Return the (X, Y) coordinate for the center point of the cell that contains the specified text.  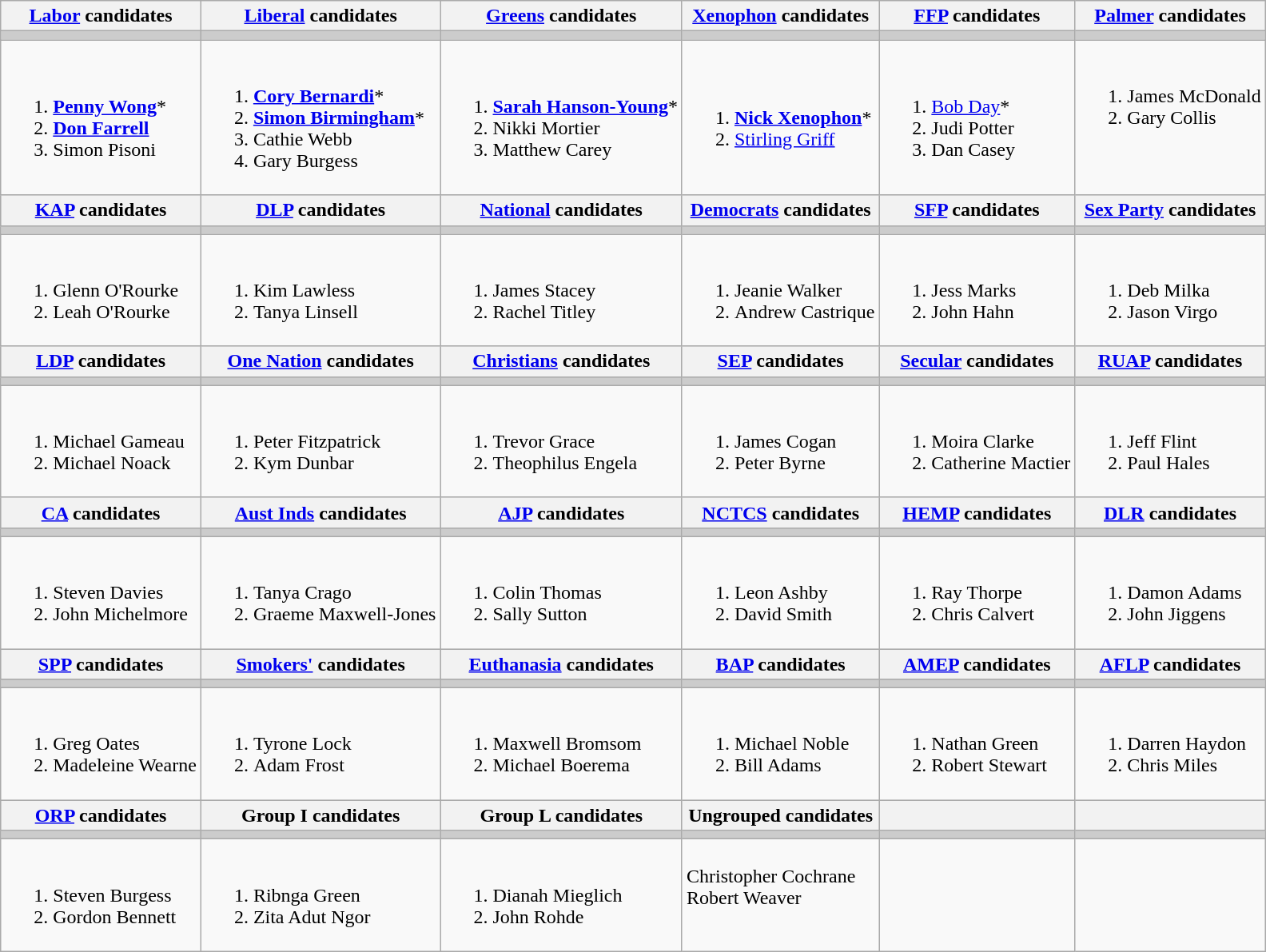
AMEP candidates (977, 664)
National candidates (561, 210)
Nathan GreenRobert Stewart (977, 744)
Peter FitzpatrickKym Dunbar (320, 441)
Leon AshbyDavid Smith (780, 592)
Tyrone LockAdam Frost (320, 744)
DLP candidates (320, 210)
Damon AdamsJohn Jiggens (1170, 592)
Greens candidates (561, 16)
Glenn O'RourkeLeah O'Rourke (101, 290)
Liberal candidates (320, 16)
AJP candidates (561, 512)
Secular candidates (977, 361)
Deb MilkaJason Virgo (1170, 290)
SPP candidates (101, 664)
Jess MarksJohn Hahn (977, 290)
SFP candidates (977, 210)
Penny Wong*Don FarrellSimon Pisoni (101, 118)
Ungrouped candidates (780, 815)
Trevor GraceTheophilus Engela (561, 441)
ORP candidates (101, 815)
James McDonaldGary Collis (1170, 118)
Group I candidates (320, 815)
Kim LawlessTanya Linsell (320, 290)
RUAP candidates (1170, 361)
KAP candidates (101, 210)
James CoganPeter Byrne (780, 441)
Tanya CragoGraeme Maxwell-Jones (320, 592)
FFP candidates (977, 16)
Smokers' candidates (320, 664)
LDP candidates (101, 361)
Labor candidates (101, 16)
CA candidates (101, 512)
Group L candidates (561, 815)
Darren HaydonChris Miles (1170, 744)
Sex Party candidates (1170, 210)
Xenophon candidates (780, 16)
Bob Day*Judi PotterDan Casey (977, 118)
Moira ClarkeCatherine Mactier (977, 441)
NCTCS candidates (780, 512)
Greg OatesMadeleine Wearne (101, 744)
SEP candidates (780, 361)
Sarah Hanson-Young*Nikki MortierMatthew Carey (561, 118)
Jeanie WalkerAndrew Castrique (780, 290)
Colin ThomasSally Sutton (561, 592)
Cory Bernardi*Simon Birmingham*Cathie WebbGary Burgess (320, 118)
AFLP candidates (1170, 664)
One Nation candidates (320, 361)
Jeff FlintPaul Hales (1170, 441)
Christians candidates (561, 361)
DLR candidates (1170, 512)
Dianah MieglichJohn Rohde (561, 895)
Michael NobleBill Adams (780, 744)
Euthanasia candidates (561, 664)
Nick Xenophon*Stirling Griff (780, 118)
BAP candidates (780, 664)
Maxwell BromsomMichael Boerema (561, 744)
Ribnga GreenZita Adut Ngor (320, 895)
Ray ThorpeChris Calvert (977, 592)
Democrats candidates (780, 210)
James StaceyRachel Titley (561, 290)
Steven BurgessGordon Bennett (101, 895)
Aust Inds candidates (320, 512)
Steven DaviesJohn Michelmore (101, 592)
Palmer candidates (1170, 16)
HEMP candidates (977, 512)
Michael GameauMichael Noack (101, 441)
Christopher Cochrane Robert Weaver (780, 895)
